Find where the given text appears and provide that cell's center as (x, y) coordinate. 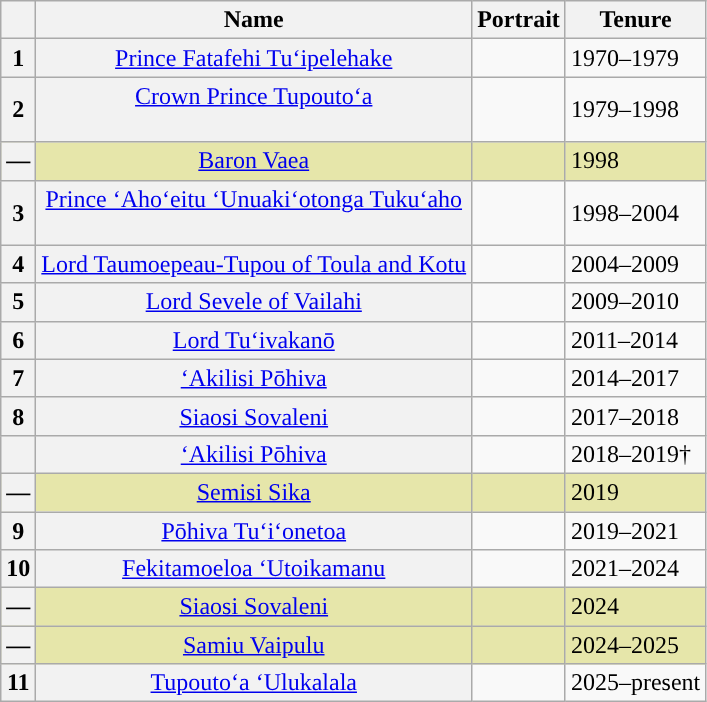
1 (18, 58)
Semisi Sika (254, 492)
2021–2024 (635, 569)
3 (18, 212)
4 (18, 264)
10 (18, 569)
2019 (635, 492)
Crown Prince Tupoutoʻa (254, 110)
2004–2009 (635, 264)
Name (254, 20)
Lord Taumoepeau-Tupou of Toula and Kotu (254, 264)
Lord Tuʻivakanō (254, 340)
Tenure (635, 20)
Prince ʻAhoʻeitu ʻUnuakiʻotonga Tukuʻaho (254, 212)
11 (18, 683)
Prince Fatafehi Tuʻipelehake (254, 58)
6 (18, 340)
2018–2019† (635, 454)
2025–present (635, 683)
9 (18, 531)
5 (18, 302)
2019–2021 (635, 531)
1970–1979 (635, 58)
2017–2018 (635, 416)
Pōhiva Tuʻiʻonetoa (254, 531)
Portrait (519, 20)
Fekitamoeloa ʻUtoikamanu (254, 569)
2011–2014 (635, 340)
2024 (635, 607)
2009–2010 (635, 302)
Lord Sevele of Vailahi (254, 302)
2 (18, 110)
2014–2017 (635, 378)
1998 (635, 161)
Tupoutoʻa ʻUlukalala (254, 683)
8 (18, 416)
1998–2004 (635, 212)
2024–2025 (635, 645)
Samiu Vaipulu (254, 645)
1979–1998 (635, 110)
7 (18, 378)
Baron Vaea (254, 161)
